Output the (x, y) coordinate of the center of the cell containing the given text.  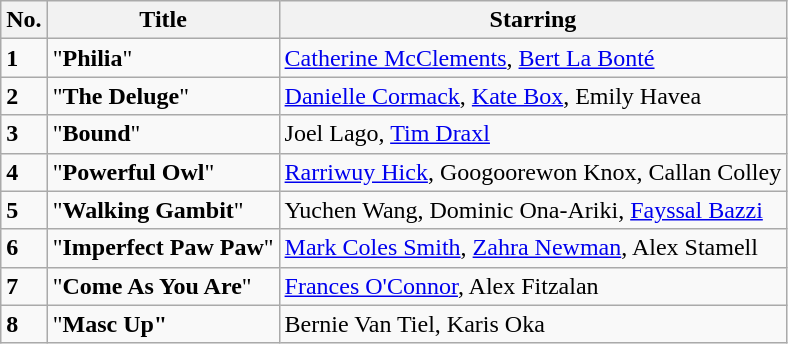
6 (24, 248)
"Powerful Owl" (163, 172)
Title (163, 20)
5 (24, 210)
Mark Coles Smith, Zahra Newman, Alex Stamell (533, 248)
4 (24, 172)
"The Deluge" (163, 96)
Joel Lago, Tim Draxl (533, 134)
"Masc Up" (163, 324)
"Come As You Are" (163, 286)
Rarriwuy Hick, Googoorewon Knox, Callan Colley (533, 172)
Catherine McClements, Bert La Bonté (533, 58)
8 (24, 324)
No. (24, 20)
2 (24, 96)
"Imperfect Paw Paw" (163, 248)
1 (24, 58)
Danielle Cormack, Kate Box, Emily Havea (533, 96)
Yuchen Wang, Dominic Ona-Ariki, Fayssal Bazzi (533, 210)
Frances O'Connor, Alex Fitzalan (533, 286)
Bernie Van Tiel, Karis Oka (533, 324)
Starring (533, 20)
3 (24, 134)
"Bound" (163, 134)
7 (24, 286)
"Philia" (163, 58)
"Walking Gambit" (163, 210)
